Scan for the cell matching the given text and deliver its (X, Y) coordinate at center. 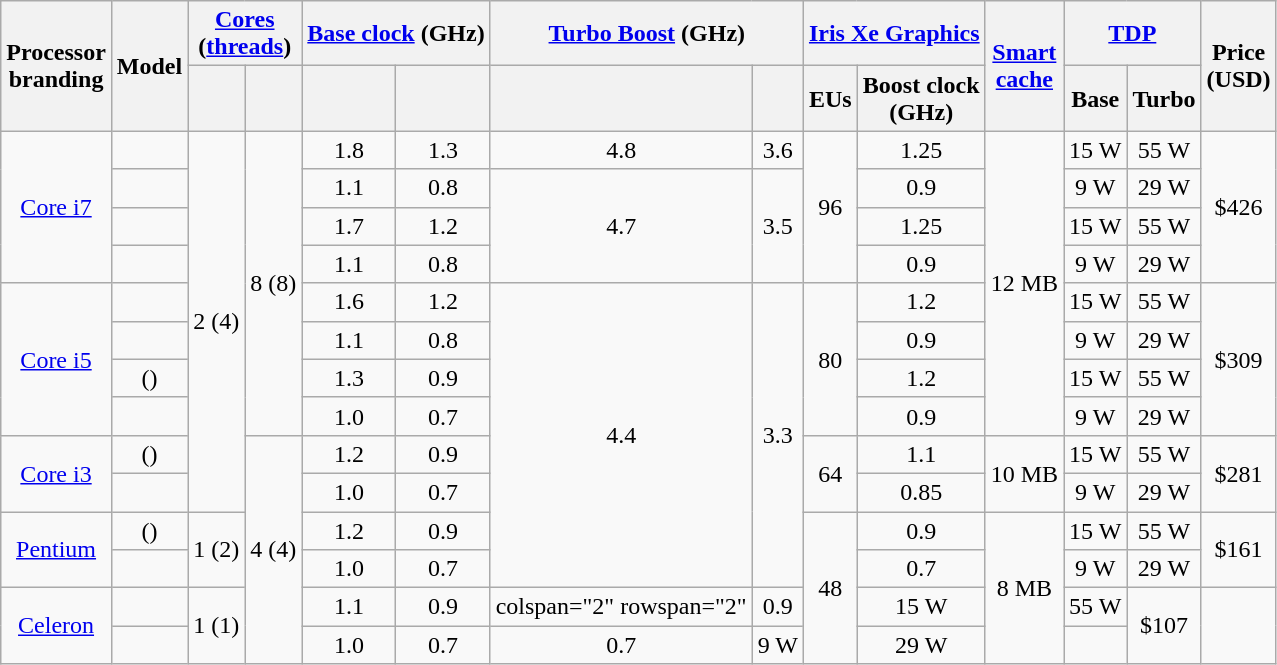
$107 (1164, 626)
$281 (1238, 473)
Smart cache (1024, 66)
3.3 (778, 435)
$426 (1238, 207)
EUs (830, 98)
1.6 (349, 302)
8 MB (1024, 588)
10 MB (1024, 473)
Processor branding (56, 66)
1.8 (349, 150)
4 (4) (274, 549)
1.7 (349, 226)
48 (830, 588)
3.6 (778, 150)
Turbo Boost (GHz) (646, 34)
64 (830, 473)
Pentium (56, 550)
4.8 (621, 150)
Price (USD) (1238, 66)
4.4 (621, 435)
$161 (1238, 550)
8 (8) (274, 283)
Base (1096, 98)
80 (830, 359)
Core i3 (56, 473)
Base clock (GHz) (396, 34)
Core i5 (56, 359)
1 (1) (216, 626)
1 (2) (216, 550)
Model (149, 66)
3.5 (778, 226)
2 (4) (216, 322)
4.7 (621, 226)
$309 (1238, 359)
Core i7 (56, 207)
Boost clock(GHz) (921, 98)
Celeron (56, 626)
12 MB (1024, 283)
96 (830, 207)
Iris Xe Graphics (894, 34)
colspan="2" rowspan="2" (621, 607)
0.85 (921, 492)
TDP (1133, 34)
Turbo (1164, 98)
Cores(threads) (245, 34)
